Find where the given text appears and provide that cell's center as [x, y] coordinate. 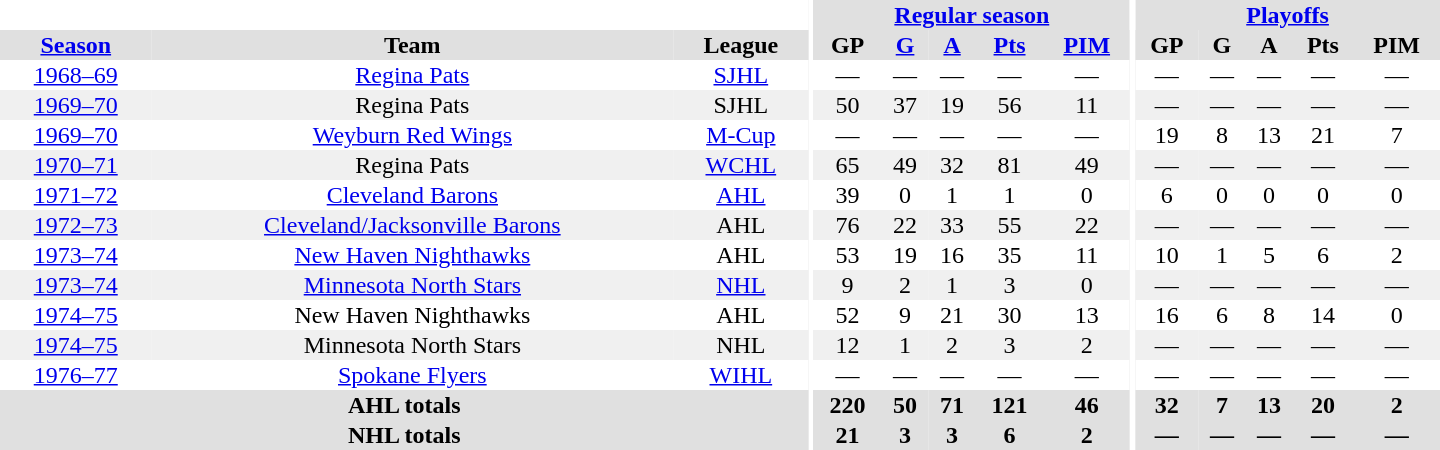
NHL totals [404, 435]
55 [1010, 225]
1971–72 [76, 195]
20 [1322, 405]
Playoffs [1288, 15]
65 [848, 165]
M-Cup [740, 135]
35 [1010, 255]
56 [1010, 105]
Spokane Flyers [413, 375]
5 [1268, 255]
33 [952, 225]
Team [413, 45]
Cleveland/Jacksonville Barons [413, 225]
Weyburn Red Wings [413, 135]
Regular season [972, 15]
10 [1166, 255]
76 [848, 225]
14 [1322, 315]
46 [1086, 405]
53 [848, 255]
Cleveland Barons [413, 195]
12 [848, 345]
121 [1010, 405]
1972–73 [76, 225]
37 [906, 105]
1968–69 [76, 75]
1970–71 [76, 165]
League [740, 45]
1976–77 [76, 375]
52 [848, 315]
220 [848, 405]
WCHL [740, 165]
39 [848, 195]
81 [1010, 165]
71 [952, 405]
AHL totals [404, 405]
30 [1010, 315]
Season [76, 45]
WIHL [740, 375]
